Return the [x, y] coordinate for the center point of the cell that contains the specified text.  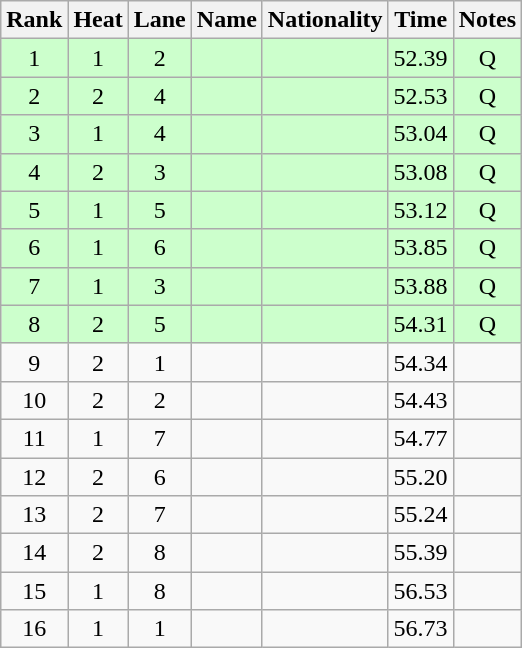
53.12 [420, 210]
15 [34, 591]
Time [420, 20]
54.77 [420, 438]
11 [34, 438]
55.24 [420, 515]
Notes [487, 20]
53.04 [420, 134]
56.53 [420, 591]
10 [34, 400]
Lane [160, 20]
16 [34, 629]
14 [34, 553]
12 [34, 477]
Heat [98, 20]
55.39 [420, 553]
54.31 [420, 324]
52.39 [420, 58]
53.08 [420, 172]
53.88 [420, 286]
53.85 [420, 248]
54.34 [420, 362]
54.43 [420, 400]
52.53 [420, 96]
56.73 [420, 629]
13 [34, 515]
Name [226, 20]
55.20 [420, 477]
Nationality [325, 20]
9 [34, 362]
Rank [34, 20]
